Pinpoint the cell where the given text exists, returning its [X, Y] midpoint coordinate. 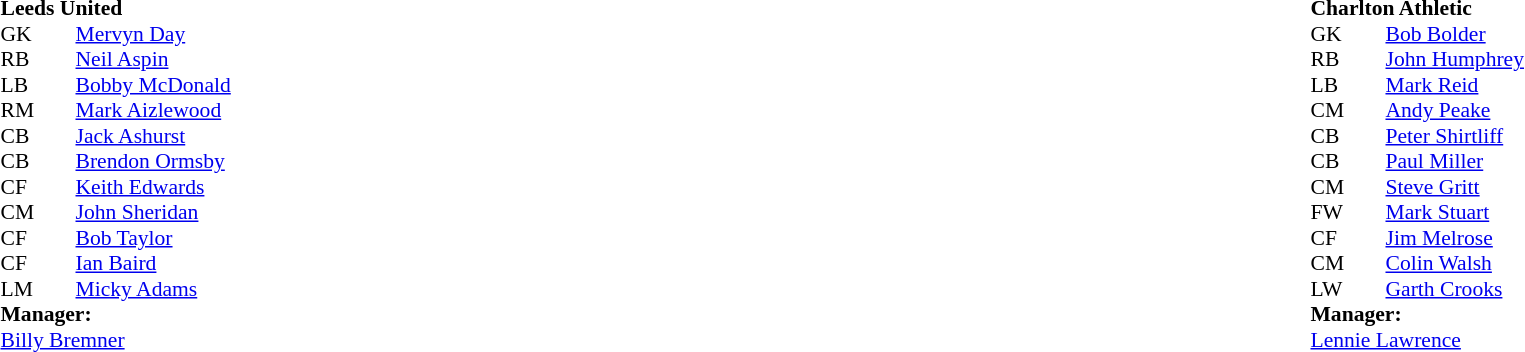
John Humphrey [1454, 59]
Bobby McDonald [154, 85]
Jim Melrose [1454, 238]
LW [1329, 289]
Steve Gritt [1454, 187]
Jack Ashurst [154, 136]
Bob Taylor [154, 238]
Mark Aizlewood [154, 111]
Mark Stuart [1454, 213]
Brendon Ormsby [154, 161]
Mervyn Day [154, 34]
Bob Bolder [1454, 34]
Mark Reid [1454, 85]
Andy Peake [1454, 111]
Paul Miller [1454, 161]
Keith Edwards [154, 187]
Peter Shirtliff [1454, 136]
FW [1329, 213]
RM [19, 111]
LM [19, 289]
Colin Walsh [1454, 263]
John Sheridan [154, 213]
Garth Crooks [1454, 289]
Neil Aspin [154, 59]
Ian Baird [154, 263]
Micky Adams [154, 289]
